For the text-containing cell, return its midpoint in [X, Y] coordinate format. 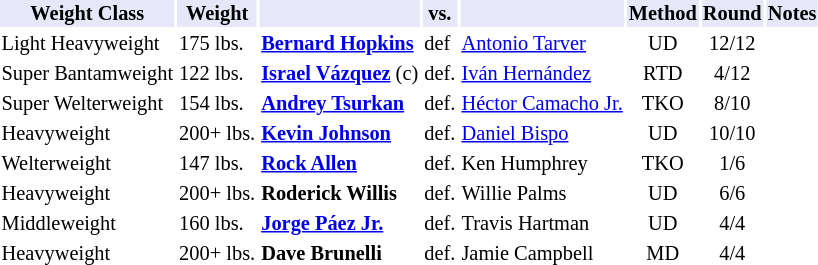
Super Bantamweight [88, 74]
1/6 [732, 164]
Middleweight [88, 224]
160 lbs. [218, 224]
6/6 [732, 194]
122 lbs. [218, 74]
Method [662, 14]
Round [732, 14]
Weight Class [88, 14]
147 lbs. [218, 164]
12/12 [732, 44]
Roderick Willis [340, 194]
vs. [440, 14]
Rock Allen [340, 164]
4/12 [732, 74]
175 lbs. [218, 44]
Welterweight [88, 164]
Ken Humphrey [542, 164]
Light Heavyweight [88, 44]
def [440, 44]
Bernard Hopkins [340, 44]
Antonio Tarver [542, 44]
10/10 [732, 134]
4/4 [732, 224]
Travis Hartman [542, 224]
Notes [792, 14]
RTD [662, 74]
Iván Hernández [542, 74]
154 lbs. [218, 104]
Kevin Johnson [340, 134]
Willie Palms [542, 194]
Héctor Camacho Jr. [542, 104]
Andrey Tsurkan [340, 104]
Weight [218, 14]
Jorge Páez Jr. [340, 224]
Israel Vázquez (c) [340, 74]
8/10 [732, 104]
Daniel Bispo [542, 134]
Super Welterweight [88, 104]
